Determine the [x, y] coordinate at the center of the cell enclosing the given text.  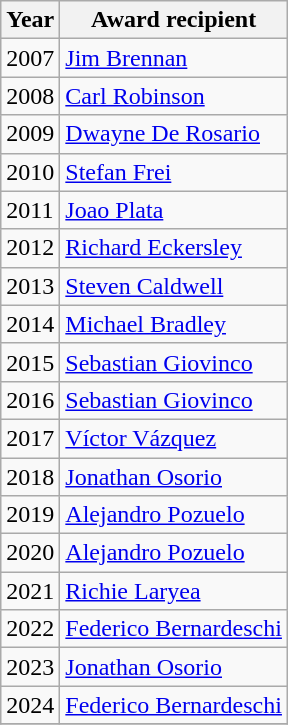
2012 [30, 248]
2023 [30, 667]
2020 [30, 553]
2013 [30, 286]
2019 [30, 515]
Jim Brennan [174, 58]
2021 [30, 591]
Dwayne De Rosario [174, 134]
Award recipient [174, 20]
2016 [30, 400]
Víctor Vázquez [174, 438]
Steven Caldwell [174, 286]
Richard Eckersley [174, 248]
Carl Robinson [174, 96]
2010 [30, 172]
Richie Laryea [174, 591]
2015 [30, 362]
2009 [30, 134]
Michael Bradley [174, 324]
2014 [30, 324]
Year [30, 20]
2018 [30, 477]
Stefan Frei [174, 172]
Joao Plata [174, 210]
2022 [30, 629]
2011 [30, 210]
2024 [30, 705]
2008 [30, 96]
2017 [30, 438]
2007 [30, 58]
